Capture the cell that displays the provided text and extract its (x, y) central coordinate. 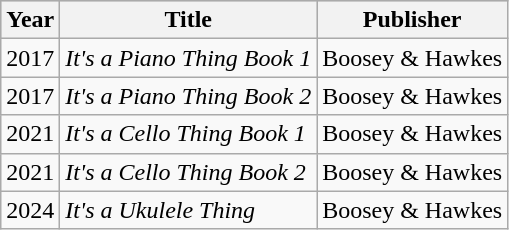
Publisher (412, 20)
It's a Cello Thing Book 2 (188, 172)
2024 (30, 210)
It's a Ukulele Thing (188, 210)
It's a Piano Thing Book 2 (188, 96)
It's a Cello Thing Book 1 (188, 134)
Year (30, 20)
Title (188, 20)
It's a Piano Thing Book 1 (188, 58)
